Search for the cell housing the specified text and yield its [x, y] center coordinate. 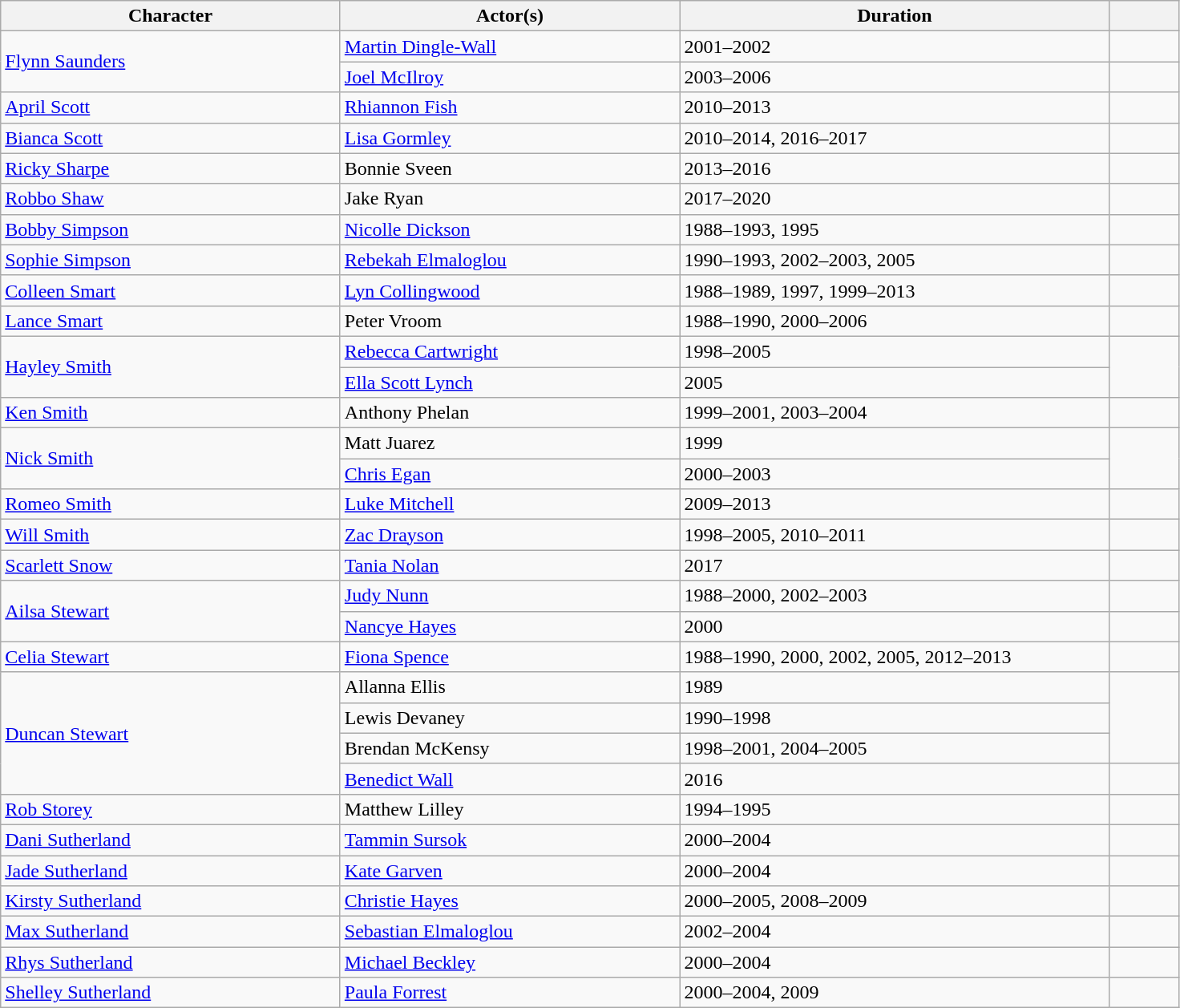
Nicolle Dickson [510, 229]
2003–2006 [895, 77]
Matthew Lilley [510, 809]
Duration [895, 16]
Rob Storey [171, 809]
Ricky Sharpe [171, 168]
Lance Smart [171, 321]
1998–2005, 2010–2011 [895, 535]
2016 [895, 779]
Max Sutherland [171, 932]
1989 [895, 687]
2017–2020 [895, 199]
Sophie Simpson [171, 260]
Ken Smith [171, 413]
1988–1989, 1997, 1999–2013 [895, 290]
Rhys Sutherland [171, 962]
Kirsty Sutherland [171, 901]
Bobby Simpson [171, 229]
2010–2013 [895, 107]
Ailsa Stewart [171, 611]
Robbo Shaw [171, 199]
Colleen Smart [171, 290]
Fiona Spence [510, 657]
1988–1990, 2000, 2002, 2005, 2012–2013 [895, 657]
Jake Ryan [510, 199]
Luke Mitchell [510, 504]
Lewis Devaney [510, 718]
Michael Beckley [510, 962]
Paula Forrest [510, 993]
2005 [895, 383]
Rebecca Cartwright [510, 351]
2009–2013 [895, 504]
1990–1993, 2002–2003, 2005 [895, 260]
Rhiannon Fish [510, 107]
Anthony Phelan [510, 413]
Bonnie Sveen [510, 168]
Flynn Saunders [171, 62]
Chris Egan [510, 474]
Joel McIlroy [510, 77]
Will Smith [171, 535]
2000–2004, 2009 [895, 993]
Scarlett Snow [171, 565]
2017 [895, 565]
2002–2004 [895, 932]
1999 [895, 443]
2010–2014, 2016–2017 [895, 138]
Nancye Hayes [510, 626]
1990–1998 [895, 718]
1998–2001, 2004–2005 [895, 748]
Christie Hayes [510, 901]
Celia Stewart [171, 657]
Shelley Sutherland [171, 993]
Character [171, 16]
1988–1990, 2000–2006 [895, 321]
Duncan Stewart [171, 733]
2000–2005, 2008–2009 [895, 901]
Tammin Sursok [510, 840]
Zac Drayson [510, 535]
1988–1993, 1995 [895, 229]
2000 [895, 626]
Benedict Wall [510, 779]
2000–2003 [895, 474]
Actor(s) [510, 16]
Rebekah Elmaloglou [510, 260]
2001–2002 [895, 47]
Sebastian Elmaloglou [510, 932]
Lyn Collingwood [510, 290]
Judy Nunn [510, 596]
Kate Garven [510, 870]
Dani Sutherland [171, 840]
Hayley Smith [171, 366]
1988–2000, 2002–2003 [895, 596]
1994–1995 [895, 809]
1998–2005 [895, 351]
2013–2016 [895, 168]
Lisa Gormley [510, 138]
Ella Scott Lynch [510, 383]
Martin Dingle-Wall [510, 47]
Brendan McKensy [510, 748]
Bianca Scott [171, 138]
Matt Juarez [510, 443]
Jade Sutherland [171, 870]
Romeo Smith [171, 504]
1999–2001, 2003–2004 [895, 413]
Peter Vroom [510, 321]
Tania Nolan [510, 565]
April Scott [171, 107]
Allanna Ellis [510, 687]
Nick Smith [171, 459]
